For the text-containing cell, return its midpoint in [X, Y] coordinate format. 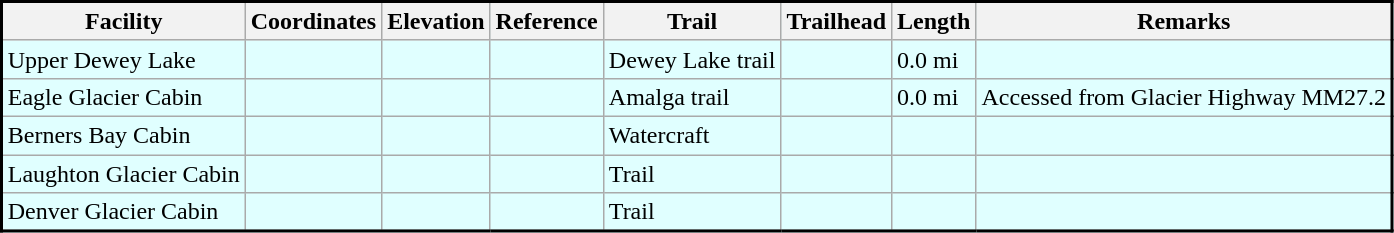
Reference [546, 22]
Berners Bay Cabin [124, 135]
Remarks [1184, 22]
Dewey Lake trail [692, 59]
Trailhead [836, 22]
Watercraft [692, 135]
Coordinates [313, 22]
Facility [124, 22]
Amalga trail [692, 97]
Length [934, 22]
Upper Dewey Lake [124, 59]
Elevation [436, 22]
Eagle Glacier Cabin [124, 97]
Laughton Glacier Cabin [124, 173]
Denver Glacier Cabin [124, 212]
Accessed from Glacier Highway MM27.2 [1184, 97]
